Extract the [X, Y] coordinate from the center of the cell holding the provided text.  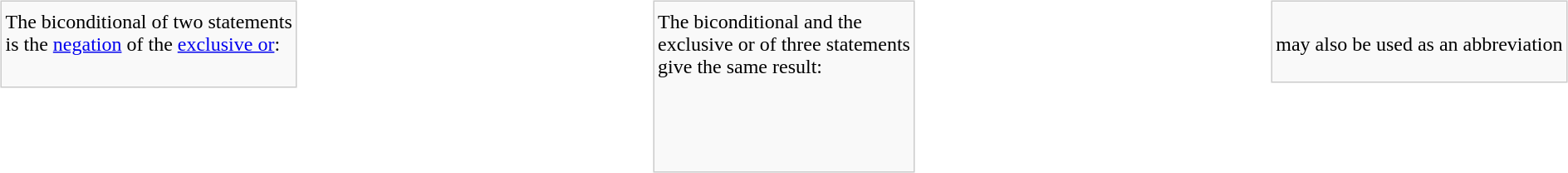
may also be used as an abbreviation [1419, 44]
The biconditional of two statementsis the negation of the exclusive or: [149, 33]
The biconditional and theexclusive or of three statementsgive the same result: [784, 89]
